Detect which cell encompasses the target text, then output its (X, Y) center coordinate. 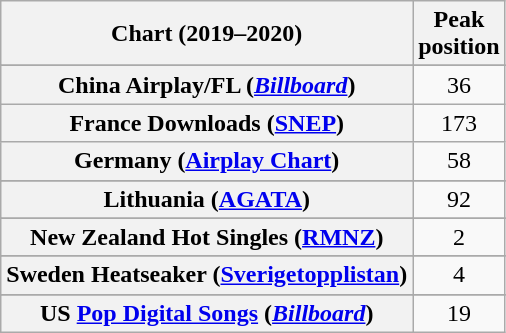
4 (459, 275)
Peakposition (459, 34)
US Pop Digital Songs (Billboard) (207, 313)
France Downloads (SNEP) (207, 123)
Chart (2019–2020) (207, 34)
19 (459, 313)
58 (459, 161)
2 (459, 237)
China Airplay/FL (Billboard) (207, 85)
Germany (Airplay Chart) (207, 161)
173 (459, 123)
Lithuania (AGATA) (207, 199)
36 (459, 85)
New Zealand Hot Singles (RMNZ) (207, 237)
Sweden Heatseaker (Sverigetopplistan) (207, 275)
92 (459, 199)
